Provide the [X, Y] coordinate of the cell's center where the given text is located.  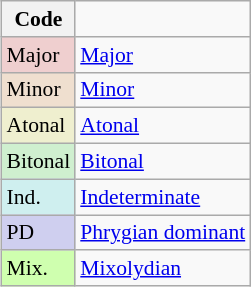
Ind. [39, 197]
PD [39, 232]
Code [39, 19]
Mixolydian [162, 268]
Mix. [39, 268]
Phrygian dominant [162, 232]
Indeterminate [162, 197]
